Capture the cell that displays the provided text and extract its [x, y] central coordinate. 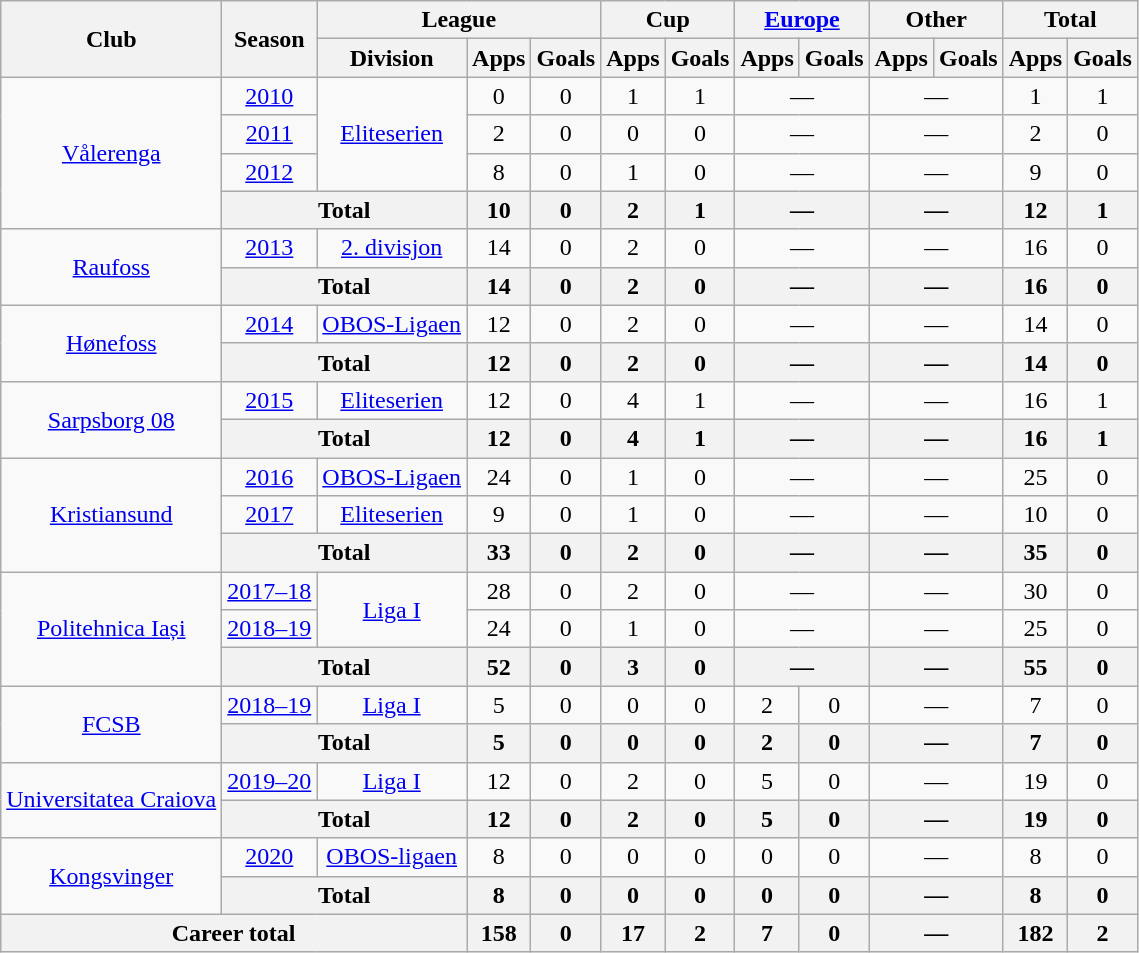
2017–18 [270, 591]
Sarpsborg 08 [112, 419]
Raufoss [112, 267]
2019–20 [270, 781]
Division [392, 58]
FCSB [112, 724]
Cup [668, 20]
Politehnica Iași [112, 629]
28 [499, 591]
2016 [270, 477]
2012 [270, 172]
2014 [270, 324]
52 [499, 667]
Europe [802, 20]
Career total [234, 933]
Club [112, 39]
3 [633, 667]
35 [1035, 553]
2017 [270, 515]
Hønefoss [112, 343]
2013 [270, 248]
17 [633, 933]
League [459, 20]
33 [499, 553]
Kristiansund [112, 515]
Season [270, 39]
Other [936, 20]
Universitatea Craiova [112, 800]
30 [1035, 591]
Kongsvinger [112, 876]
2010 [270, 96]
158 [499, 933]
OBOS-ligaen [392, 857]
55 [1035, 667]
2011 [270, 134]
Vålerenga [112, 153]
2015 [270, 400]
2. divisjon [392, 248]
182 [1035, 933]
2020 [270, 857]
